Capture the cell that displays the provided text and extract its [X, Y] central coordinate. 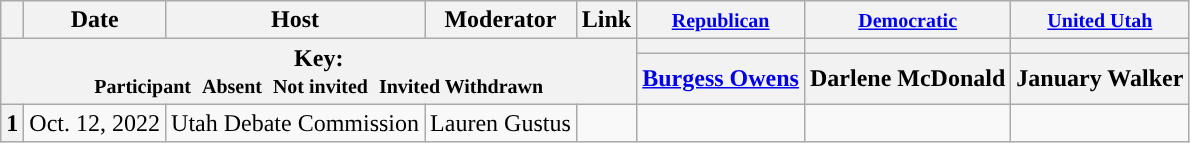
Democratic [907, 20]
Lauren Gustus [501, 123]
Utah Debate Commission [296, 123]
Link [606, 20]
Date [95, 20]
Oct. 12, 2022 [95, 123]
Republican [721, 20]
Key: Participant Absent Not invited Invited Withdrawn [319, 72]
Burgess Owens [721, 78]
Darlene McDonald [907, 78]
1 [12, 123]
Moderator [501, 20]
January Walker [1100, 78]
United Utah [1100, 20]
Host [296, 20]
